Scan for the cell matching the given text and deliver its (x, y) coordinate at center. 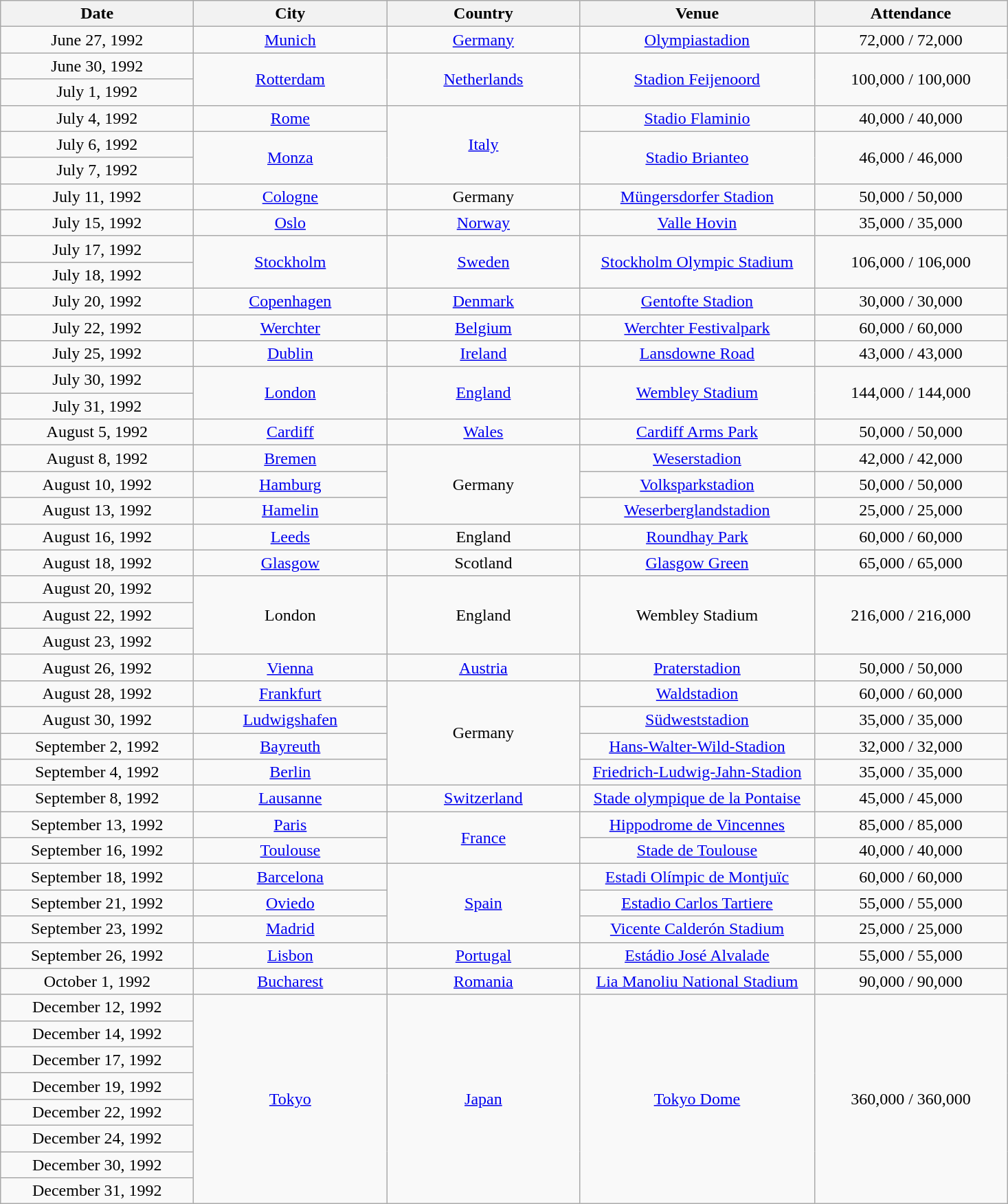
Stade de Toulouse (697, 851)
Paris (290, 825)
June 30, 1992 (98, 66)
Estadio Carlos Tartiere (697, 903)
45,000 / 45,000 (911, 799)
Attendance (911, 14)
144,000 / 144,000 (911, 393)
Stade olympique de la Pontaise (697, 799)
Olympiastadion (697, 40)
Rotterdam (290, 79)
July 31, 1992 (98, 406)
Glasgow (290, 563)
Cardiff (290, 432)
Glasgow Green (697, 563)
June 27, 1992 (98, 40)
Vicente Calderón Stadium (697, 929)
August 26, 1992 (98, 667)
August 28, 1992 (98, 693)
65,000 / 65,000 (911, 563)
Volksparkstadion (697, 484)
July 4, 1992 (98, 118)
Valle Hovin (697, 223)
Madrid (290, 929)
Barcelona (290, 877)
216,000 / 216,000 (911, 615)
Austria (484, 667)
Berlin (290, 772)
Werchter (290, 328)
Hippodrome de Vincennes (697, 825)
France (484, 838)
Date (98, 14)
August 18, 1992 (98, 563)
Stadio Brianteo (697, 157)
July 1, 1992 (98, 92)
Ludwigshafen (290, 720)
Oviedo (290, 903)
Waldstadion (697, 693)
September 21, 1992 (98, 903)
August 16, 1992 (98, 537)
Hamelin (290, 511)
43,000 / 43,000 (911, 354)
July 20, 1992 (98, 301)
Lisbon (290, 955)
August 10, 1992 (98, 484)
Venue (697, 14)
106,000 / 106,000 (911, 262)
Wales (484, 432)
July 22, 1992 (98, 328)
30,000 / 30,000 (911, 301)
December 17, 1992 (98, 1060)
September 16, 1992 (98, 851)
Scotland (484, 563)
December 14, 1992 (98, 1034)
December 22, 1992 (98, 1112)
Japan (484, 1099)
Vienna (290, 667)
Stockholm Olympic Stadium (697, 262)
Bayreuth (290, 746)
Bremen (290, 458)
Weserberglandstadion (697, 511)
72,000 / 72,000 (911, 40)
December 19, 1992 (98, 1086)
August 23, 1992 (98, 641)
Lansdowne Road (697, 354)
August 8, 1992 (98, 458)
July 15, 1992 (98, 223)
July 25, 1992 (98, 354)
July 11, 1992 (98, 197)
Copenhagen (290, 301)
100,000 / 100,000 (911, 79)
September 26, 1992 (98, 955)
Toulouse (290, 851)
July 6, 1992 (98, 144)
Tokyo Dome (697, 1099)
Stadio Flaminio (697, 118)
Leeds (290, 537)
December 30, 1992 (98, 1165)
Dublin (290, 354)
August 5, 1992 (98, 432)
Gentofte Stadion (697, 301)
Müngersdorfer Stadion (697, 197)
August 30, 1992 (98, 720)
Roundhay Park (697, 537)
Stadion Feijenoord (697, 79)
Belgium (484, 328)
July 7, 1992 (98, 170)
July 18, 1992 (98, 275)
September 13, 1992 (98, 825)
July 17, 1992 (98, 249)
Hamburg (290, 484)
Bucharest (290, 981)
July 30, 1992 (98, 380)
Norway (484, 223)
September 4, 1992 (98, 772)
90,000 / 90,000 (911, 981)
August 22, 1992 (98, 615)
Country (484, 14)
August 20, 1992 (98, 589)
September 8, 1992 (98, 799)
Denmark (484, 301)
September 23, 1992 (98, 929)
360,000 / 360,000 (911, 1099)
Portugal (484, 955)
Estádio José Alvalade (697, 955)
Südweststadion (697, 720)
Cologne (290, 197)
Italy (484, 144)
Munich (290, 40)
Tokyo (290, 1099)
Spain (484, 903)
Lia Manoliu National Stadium (697, 981)
October 1, 1992 (98, 981)
Friedrich-Ludwig-Jahn-Stadion (697, 772)
Oslo (290, 223)
Praterstadion (697, 667)
Werchter Festivalpark (697, 328)
City (290, 14)
42,000 / 42,000 (911, 458)
Estadi Olímpic de Montjuïc (697, 877)
August 13, 1992 (98, 511)
Frankfurt (290, 693)
Monza (290, 157)
December 31, 1992 (98, 1191)
32,000 / 32,000 (911, 746)
Cardiff Arms Park (697, 432)
Hans-Walter-Wild-Stadion (697, 746)
September 18, 1992 (98, 877)
Lausanne (290, 799)
December 12, 1992 (98, 1007)
Switzerland (484, 799)
Netherlands (484, 79)
Rome (290, 118)
Stockholm (290, 262)
September 2, 1992 (98, 746)
85,000 / 85,000 (911, 825)
Weserstadion (697, 458)
Sweden (484, 262)
Romania (484, 981)
Ireland (484, 354)
46,000 / 46,000 (911, 157)
December 24, 1992 (98, 1138)
